Return the [x, y] coordinate for the center point of the cell that contains the specified text.  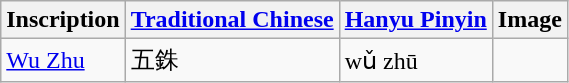
Image [530, 20]
wǔ zhū [416, 60]
五銖 [232, 60]
Traditional Chinese [232, 20]
Wu Zhu [63, 60]
Inscription [63, 20]
Hanyu Pinyin [416, 20]
